Pinpoint the cell where the given text exists, returning its [x, y] midpoint coordinate. 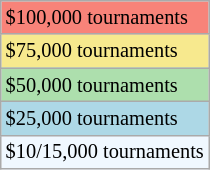
$100,000 tournaments [105, 17]
$25,000 tournaments [105, 118]
$10/15,000 tournaments [105, 152]
$50,000 tournaments [105, 85]
$75,000 tournaments [105, 51]
